Extract the [X, Y] coordinate from the center of the cell holding the provided text.  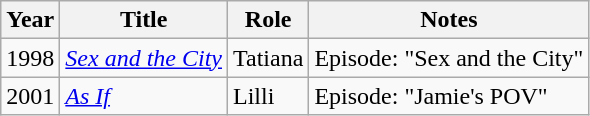
Year [30, 20]
Lilli [268, 96]
Episode: "Jamie's POV" [449, 96]
2001 [30, 96]
Episode: "Sex and the City" [449, 58]
Sex and the City [144, 58]
Notes [449, 20]
Role [268, 20]
Title [144, 20]
Tatiana [268, 58]
As If [144, 96]
1998 [30, 58]
